Return the (x, y) coordinate for the center point of the cell that contains the specified text.  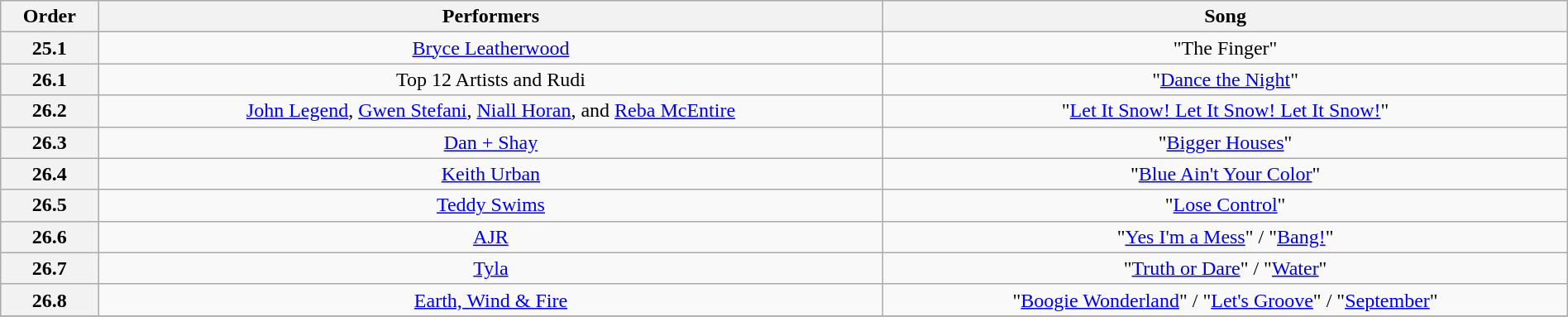
Song (1226, 17)
"Yes I'm a Mess" / "Bang!" (1226, 237)
"Lose Control" (1226, 205)
Teddy Swims (491, 205)
26.2 (50, 111)
26.5 (50, 205)
26.7 (50, 268)
25.1 (50, 48)
26.4 (50, 174)
"Blue Ain't Your Color" (1226, 174)
Bryce Leatherwood (491, 48)
Tyla (491, 268)
"Boogie Wonderland" / "Let's Groove" / "September" (1226, 300)
Keith Urban (491, 174)
Order (50, 17)
Performers (491, 17)
"Dance the Night" (1226, 79)
"Bigger Houses" (1226, 142)
26.6 (50, 237)
Earth, Wind & Fire (491, 300)
"Let It Snow! Let It Snow! Let It Snow!" (1226, 111)
Top 12 Artists and Rudi (491, 79)
John Legend, Gwen Stefani, Niall Horan, and Reba McEntire (491, 111)
26.3 (50, 142)
"The Finger" (1226, 48)
26.8 (50, 300)
Dan + Shay (491, 142)
26.1 (50, 79)
"Truth or Dare" / "Water" (1226, 268)
AJR (491, 237)
